Provide the [X, Y] coordinate of the cell's center where the given text is located.  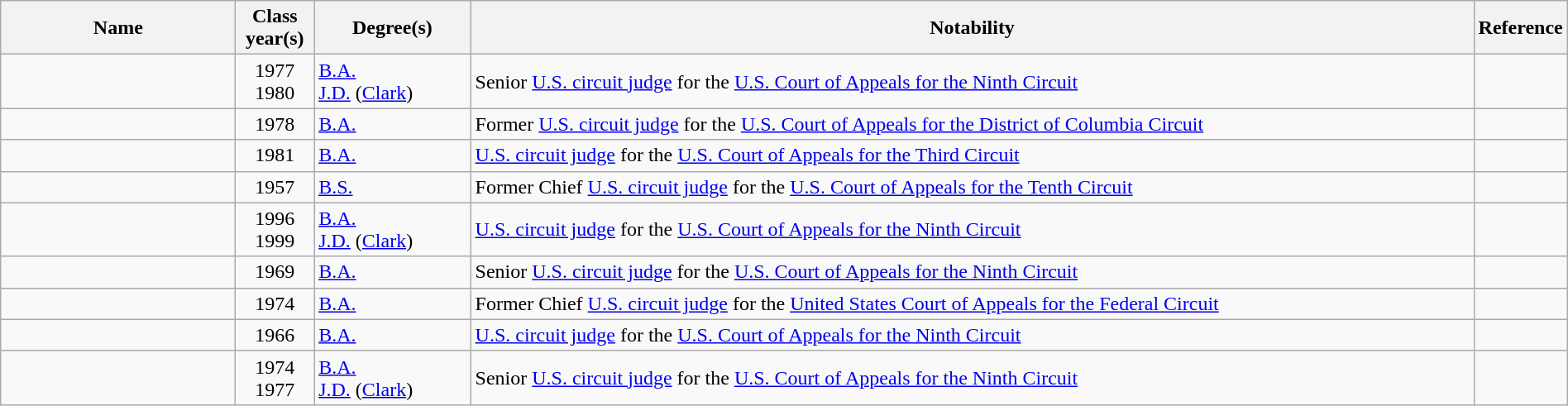
19961999 [275, 230]
Notability [973, 28]
Reference [1520, 28]
1957 [275, 187]
Degree(s) [392, 28]
Class year(s) [275, 28]
19771980 [275, 81]
1981 [275, 155]
1969 [275, 272]
19741977 [275, 377]
B.S. [392, 187]
1978 [275, 124]
Former Chief U.S. circuit judge for the U.S. Court of Appeals for the Tenth Circuit [973, 187]
Former Chief U.S. circuit judge for the United States Court of Appeals for the Federal Circuit [973, 303]
U.S. circuit judge for the U.S. Court of Appeals for the Third Circuit [973, 155]
Name [118, 28]
1974 [275, 303]
1966 [275, 335]
Former U.S. circuit judge for the U.S. Court of Appeals for the District of Columbia Circuit [973, 124]
